Extract the (x, y) coordinate from the center of the cell holding the provided text.  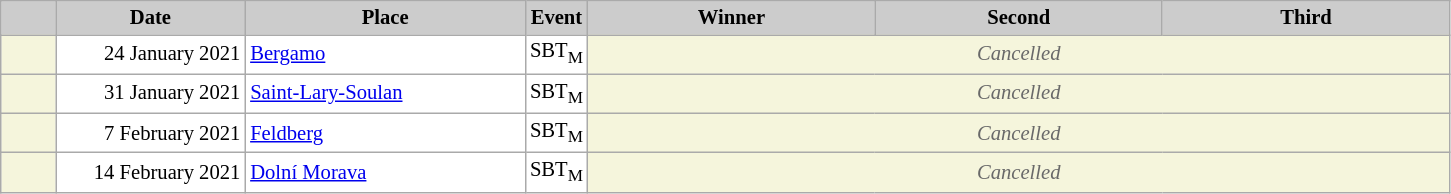
Third (1306, 17)
Feldberg (385, 132)
Event (556, 17)
Date (151, 17)
Place (385, 17)
7 February 2021 (151, 132)
Saint-Lary-Soulan (385, 94)
Second (1018, 17)
14 February 2021 (151, 172)
Bergamo (385, 54)
31 January 2021 (151, 94)
24 January 2021 (151, 54)
Winner (732, 17)
Dolní Morava (385, 172)
